Scan for the cell matching the given text and deliver its [x, y] coordinate at center. 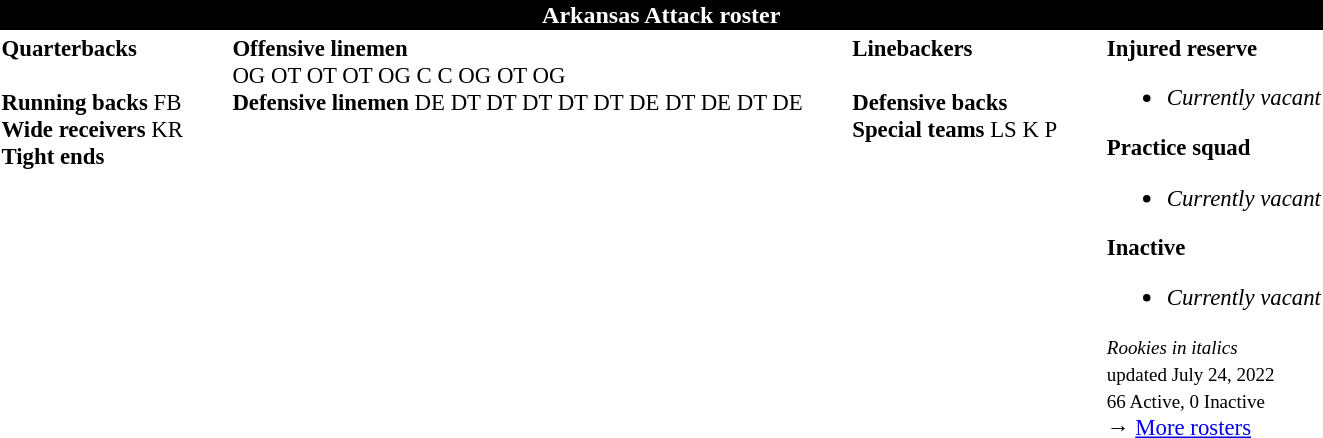
Arkansas Attack roster [661, 15]
